Provide the (x, y) coordinate of the cell's center where the given text is located.  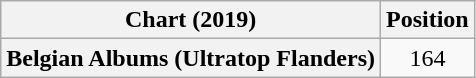
164 (428, 58)
Position (428, 20)
Chart (2019) (191, 20)
Belgian Albums (Ultratop Flanders) (191, 58)
